Return the (x, y) coordinate for the center point of the cell that contains the specified text.  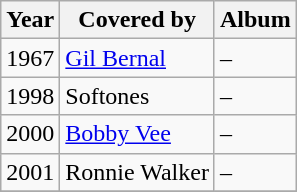
1998 (30, 96)
2001 (30, 172)
1967 (30, 58)
Ronnie Walker (138, 172)
Album (255, 20)
Covered by (138, 20)
Bobby Vee (138, 134)
Gil Bernal (138, 58)
Year (30, 20)
Softones (138, 96)
2000 (30, 134)
